Capture the cell that displays the provided text and extract its [x, y] central coordinate. 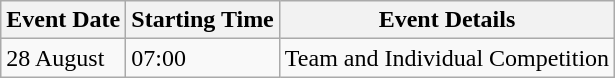
07:00 [203, 58]
Starting Time [203, 20]
Event Details [446, 20]
Event Date [64, 20]
Team and Individual Competition [446, 58]
28 August [64, 58]
